Find where the given text appears and provide that cell's center as [X, Y] coordinate. 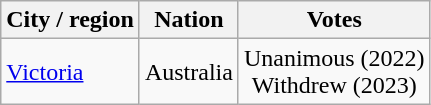
Unanimous (2022)Withdrew (2023) [334, 72]
Nation [188, 20]
Australia [188, 72]
Victoria [70, 72]
City / region [70, 20]
Votes [334, 20]
